Scan for the cell matching the given text and deliver its [X, Y] coordinate at center. 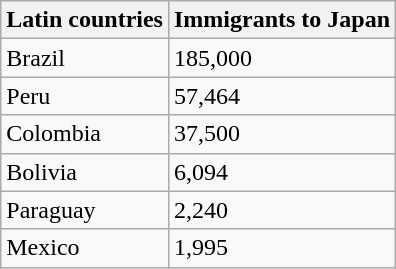
Colombia [85, 134]
1,995 [282, 248]
2,240 [282, 210]
Mexico [85, 248]
Peru [85, 96]
Paraguay [85, 210]
Latin countries [85, 20]
185,000 [282, 58]
Immigrants to Japan [282, 20]
37,500 [282, 134]
Bolivia [85, 172]
6,094 [282, 172]
Brazil [85, 58]
57,464 [282, 96]
